Identify which cell holds the provided text, then report its [x, y] central coordinate. 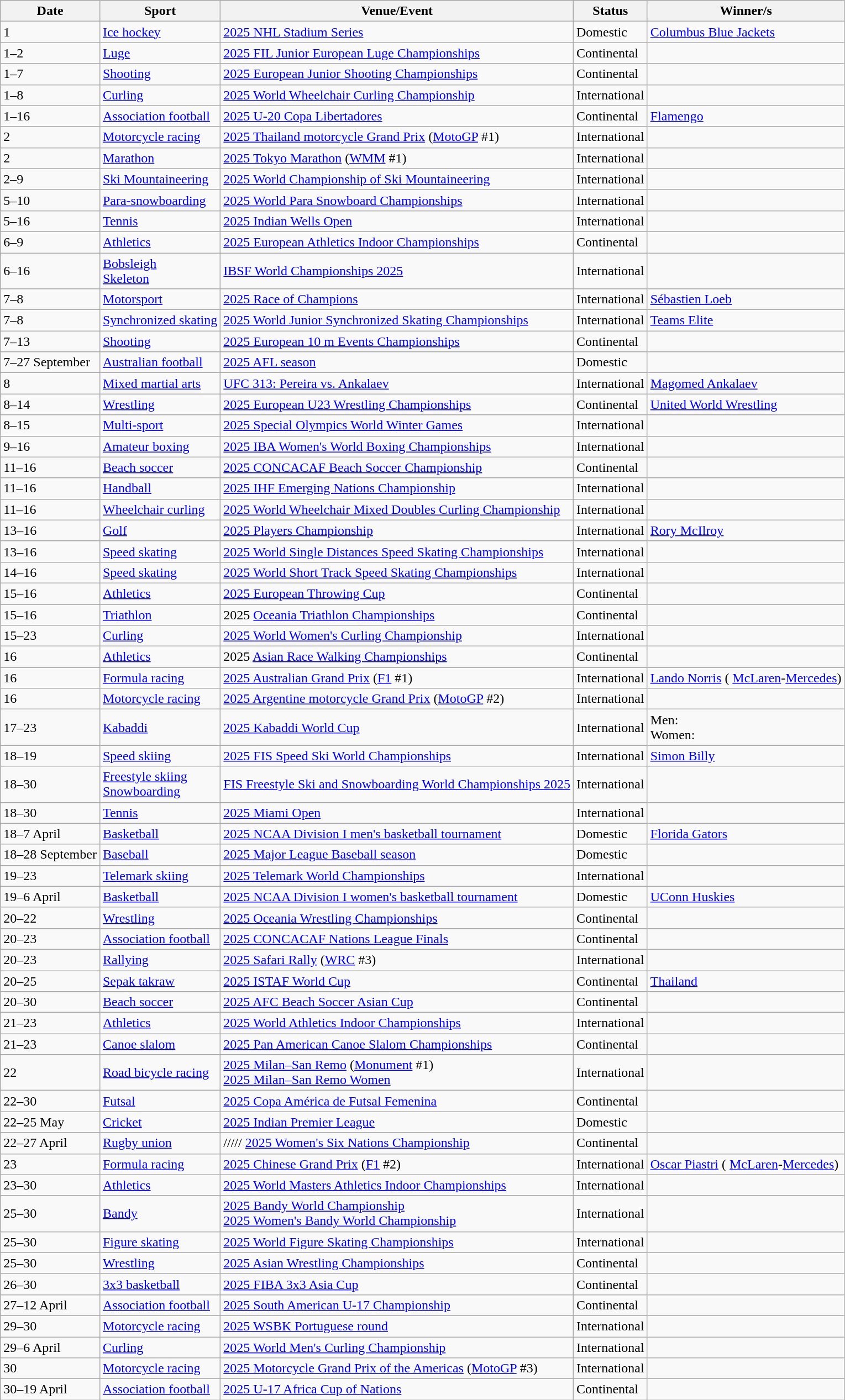
Florida Gators [746, 834]
22 [50, 1073]
///// 2025 Women's Six Nations Championship [397, 1143]
1–2 [50, 53]
Status [611, 11]
6–16 [50, 271]
Australian football [160, 362]
Thailand [746, 981]
Telemark skiing [160, 876]
2025 Race of Champions [397, 299]
Oscar Piastri ( McLaren-Mercedes) [746, 1164]
2025 FIL Junior European Luge Championships [397, 53]
2025 World Wheelchair Mixed Doubles Curling Championship [397, 509]
3x3 basketball [160, 1284]
Freestyle skiingSnowboarding [160, 785]
2025 Asian Wrestling Championships [397, 1263]
Synchronized skating [160, 320]
2025 World Single Distances Speed Skating Championships [397, 551]
30 [50, 1369]
2025 FIBA 3x3 Asia Cup [397, 1284]
2025 NHL Stadium Series [397, 32]
8–15 [50, 425]
2025 South American U-17 Championship [397, 1305]
United World Wrestling [746, 404]
2025 European Junior Shooting Championships [397, 74]
2025 CONCACAF Beach Soccer Championship [397, 467]
Para-snowboarding [160, 200]
19–23 [50, 876]
Motorsport [160, 299]
2025 Milan–San Remo (Monument #1) 2025 Milan–San Remo Women [397, 1073]
2025 IBA Women's World Boxing Championships [397, 446]
2025 Safari Rally (WRC #3) [397, 960]
2025 Motorcycle Grand Prix of the Americas (MotoGP #3) [397, 1369]
14–16 [50, 572]
2025 World Short Track Speed Skating Championships [397, 572]
Speed skiing [160, 756]
2025 Argentine motorcycle Grand Prix (MotoGP #2) [397, 699]
29–6 April [50, 1348]
2025 U-17 Africa Cup of Nations [397, 1390]
23–30 [50, 1185]
2025 Major League Baseball season [397, 855]
Columbus Blue Jackets [746, 32]
2025 European Throwing Cup [397, 593]
Handball [160, 488]
Canoe slalom [160, 1044]
23 [50, 1164]
2025 World Junior Synchronized Skating Championships [397, 320]
22–27 April [50, 1143]
2025 Players Championship [397, 530]
Sepak takraw [160, 981]
2025 NCAA Division I women's basketball tournament [397, 897]
2025 NCAA Division I men's basketball tournament [397, 834]
2025 World Athletics Indoor Championships [397, 1023]
2025 Copa América de Futsal Femenina [397, 1101]
2025 Miami Open [397, 813]
Rugby union [160, 1143]
Road bicycle racing [160, 1073]
1–16 [50, 116]
2025 World Masters Athletics Indoor Championships [397, 1185]
Date [50, 11]
1–7 [50, 74]
18–19 [50, 756]
Triathlon [160, 615]
2025 Asian Race Walking Championships [397, 657]
27–12 April [50, 1305]
Wheelchair curling [160, 509]
Figure skating [160, 1242]
UConn Huskies [746, 897]
8–14 [50, 404]
Futsal [160, 1101]
2025 Bandy World Championship 2025 Women's Bandy World Championship [397, 1213]
2025 Indian Wells Open [397, 221]
Ski Mountaineering [160, 179]
2025 European U23 Wrestling Championships [397, 404]
BobsleighSkeleton [160, 271]
2025 U-20 Copa Libertadores [397, 116]
20–22 [50, 918]
2025 Chinese Grand Prix (F1 #2) [397, 1164]
18–28 September [50, 855]
22–30 [50, 1101]
2025 Pan American Canoe Slalom Championships [397, 1044]
2025 World Wheelchair Curling Championship [397, 95]
2025 Indian Premier League [397, 1122]
26–30 [50, 1284]
Luge [160, 53]
Kabaddi [160, 727]
6–9 [50, 242]
Simon Billy [746, 756]
Sébastien Loeb [746, 299]
2025 Oceania Triathlon Championships [397, 615]
9–16 [50, 446]
2025 CONCACAF Nations League Finals [397, 939]
2025 Kabaddi World Cup [397, 727]
Cricket [160, 1122]
Rory McIlroy [746, 530]
20–30 [50, 1002]
2025 Special Olympics World Winter Games [397, 425]
2025 European 10 m Events Championships [397, 341]
1–8 [50, 95]
30–19 April [50, 1390]
Rallying [160, 960]
Sport [160, 11]
7–27 September [50, 362]
Baseball [160, 855]
1 [50, 32]
2025 World Para Snowboard Championships [397, 200]
20–25 [50, 981]
FIS Freestyle Ski and Snowboarding World Championships 2025 [397, 785]
17–23 [50, 727]
2025 Tokyo Marathon (WMM #1) [397, 158]
2025 IHF Emerging Nations Championship [397, 488]
Magomed Ankalaev [746, 383]
19–6 April [50, 897]
2025 ISTAF World Cup [397, 981]
2025 Thailand motorcycle Grand Prix (MotoGP #1) [397, 137]
Men: Women: [746, 727]
2025 World Women's Curling Championship [397, 636]
Amateur boxing [160, 446]
2025 World Men's Curling Championship [397, 1348]
2025 European Athletics Indoor Championships [397, 242]
Golf [160, 530]
2025 WSBK Portuguese round [397, 1326]
2025 FIS Speed Ski World Championships [397, 756]
5–16 [50, 221]
2025 AFC Beach Soccer Asian Cup [397, 1002]
Venue/Event [397, 11]
Winner/s [746, 11]
Lando Norris ( McLaren-Mercedes) [746, 678]
2025 World Championship of Ski Mountaineering [397, 179]
Marathon [160, 158]
IBSF World Championships 2025 [397, 271]
2025 Telemark World Championships [397, 876]
2025 Australian Grand Prix (F1 #1) [397, 678]
Ice hockey [160, 32]
Teams Elite [746, 320]
7–13 [50, 341]
5–10 [50, 200]
18–7 April [50, 834]
8 [50, 383]
Multi-sport [160, 425]
2025 Oceania Wrestling Championships [397, 918]
Mixed martial arts [160, 383]
2–9 [50, 179]
Flamengo [746, 116]
Bandy [160, 1213]
2025 World Figure Skating Championships [397, 1242]
2025 AFL season [397, 362]
15–23 [50, 636]
22–25 May [50, 1122]
UFC 313: Pereira vs. Ankalaev [397, 383]
29–30 [50, 1326]
